From the cell containing the given text, extract its center point as (x, y) coordinate. 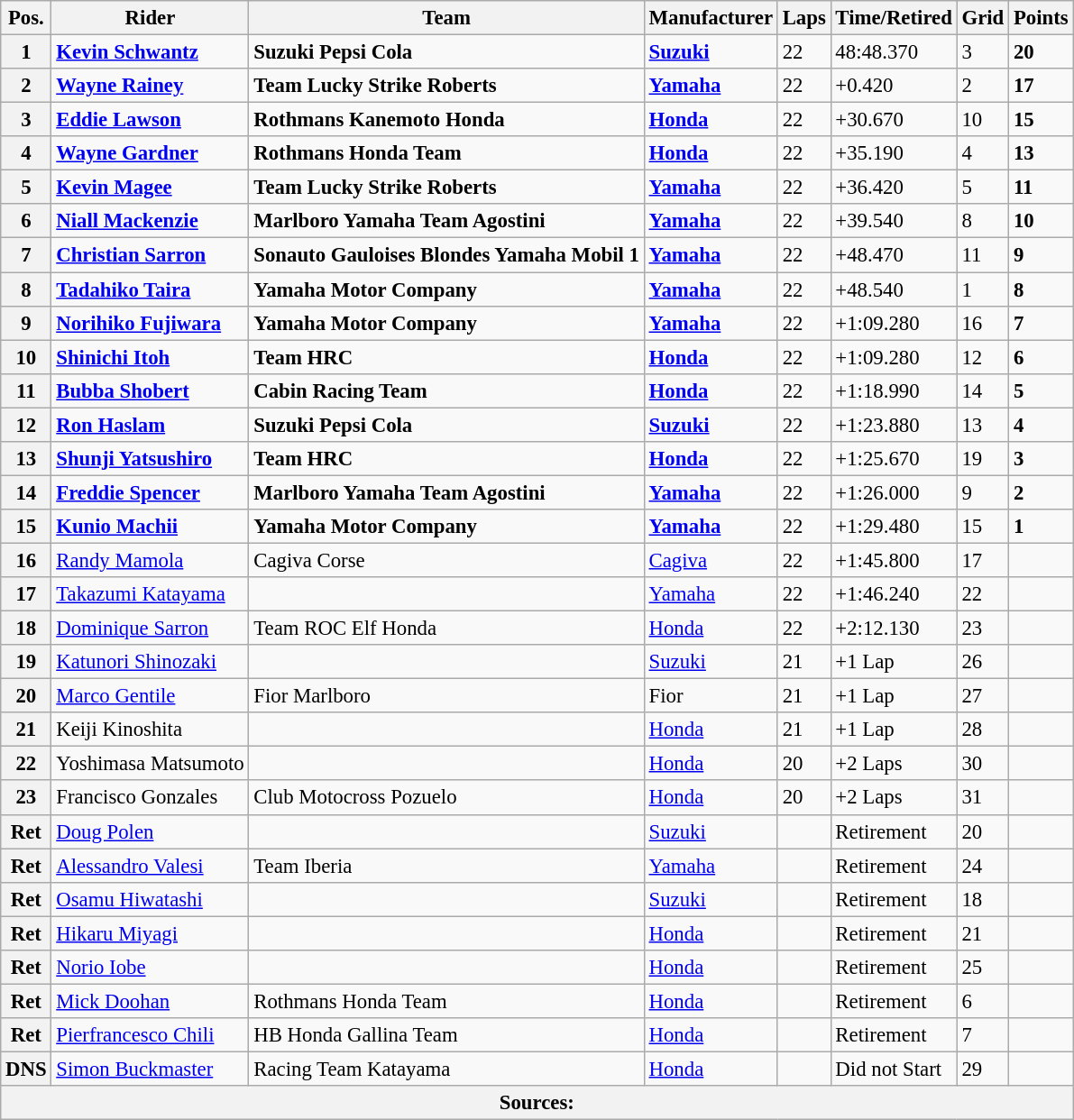
+1:45.800 (894, 560)
Grid (983, 18)
27 (983, 696)
+30.670 (894, 120)
+48.540 (894, 289)
+36.420 (894, 188)
Francisco Gonzales (150, 798)
+39.540 (894, 221)
Marco Gentile (150, 696)
+1:23.880 (894, 425)
Points (1041, 18)
Kevin Schwantz (150, 52)
Sonauto Gauloises Blondes Yamaha Mobil 1 (446, 255)
30 (983, 764)
Did not Start (894, 1069)
Cabin Racing Team (446, 390)
Takazumi Katayama (150, 594)
Wayne Gardner (150, 153)
Freddie Spencer (150, 492)
Club Motocross Pozuelo (446, 798)
Kunio Machii (150, 527)
Norio Iobe (150, 968)
Kevin Magee (150, 188)
Pos. (26, 18)
Manufacturer (711, 18)
Yoshimasa Matsumoto (150, 764)
Shinichi Itoh (150, 357)
Tadahiko Taira (150, 289)
24 (983, 866)
Pierfrancesco Chili (150, 1035)
25 (983, 968)
Racing Team Katayama (446, 1069)
Mick Doohan (150, 1001)
Osamu Hiwatashi (150, 899)
Laps (804, 18)
Team Iberia (446, 866)
+35.190 (894, 153)
Shunji Yatsushiro (150, 459)
Time/Retired (894, 18)
Fior Marlboro (446, 696)
Team ROC Elf Honda (446, 629)
+0.420 (894, 86)
Rider (150, 18)
28 (983, 730)
Eddie Lawson (150, 120)
Hikaru Miyagi (150, 933)
29 (983, 1069)
Norihiko Fujiwara (150, 323)
HB Honda Gallina Team (446, 1035)
Alessandro Valesi (150, 866)
Team (446, 18)
31 (983, 798)
Keiji Kinoshita (150, 730)
+1:46.240 (894, 594)
Cagiva (711, 560)
Wayne Rainey (150, 86)
Doug Polen (150, 831)
Christian Sarron (150, 255)
DNS (26, 1069)
Katunori Shinozaki (150, 662)
Randy Mamola (150, 560)
+1:25.670 (894, 459)
48:48.370 (894, 52)
+1:26.000 (894, 492)
+1:18.990 (894, 390)
Sources: (537, 1103)
Fior (711, 696)
Rothmans Kanemoto Honda (446, 120)
Bubba Shobert (150, 390)
+2:12.130 (894, 629)
+48.470 (894, 255)
Dominique Sarron (150, 629)
+1:29.480 (894, 527)
Cagiva Corse (446, 560)
26 (983, 662)
Simon Buckmaster (150, 1069)
Ron Haslam (150, 425)
Niall Mackenzie (150, 221)
